Detect which cell encompasses the target text, then output its (x, y) center coordinate. 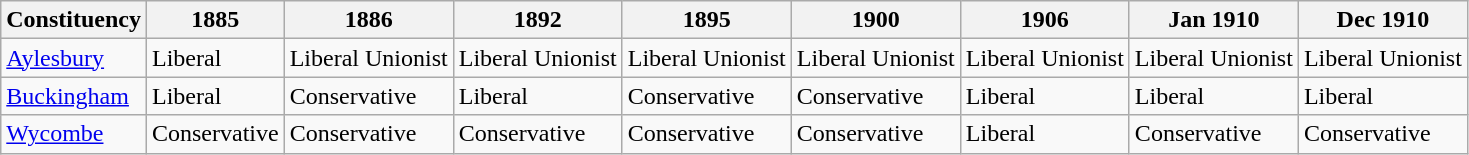
1892 (538, 20)
Wycombe (74, 134)
1906 (1044, 20)
1885 (215, 20)
Aylesbury (74, 58)
Buckingham (74, 96)
1895 (706, 20)
Constituency (74, 20)
1886 (368, 20)
Dec 1910 (1382, 20)
Jan 1910 (1214, 20)
1900 (876, 20)
